Identify which cell holds the provided text, then report its [x, y] central coordinate. 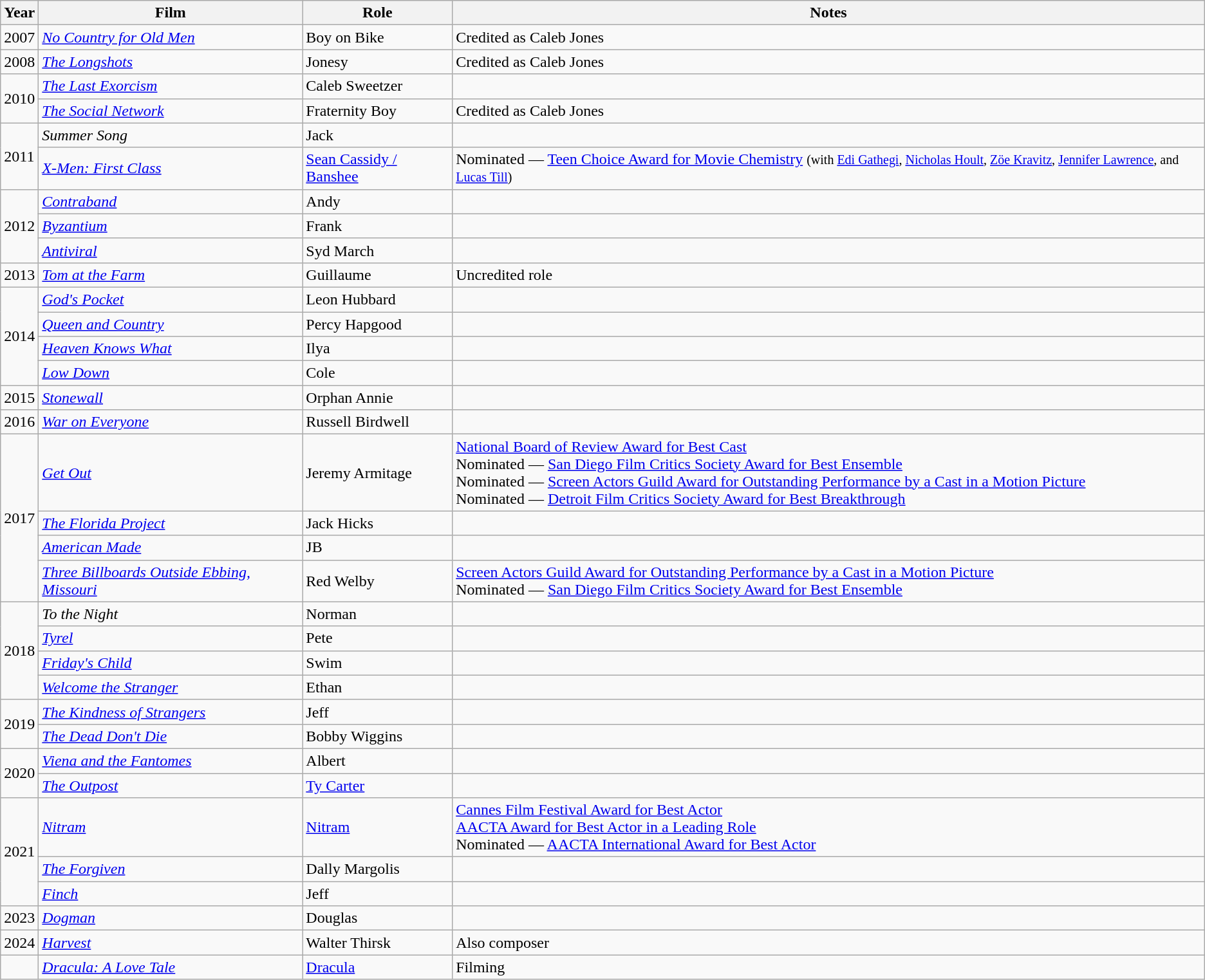
Syd March [377, 250]
2013 [19, 275]
2011 [19, 156]
Cole [377, 373]
Harvest [171, 943]
Also composer [829, 943]
Boy on Bike [377, 37]
The Florida Project [171, 523]
Percy Hapgood [377, 324]
Jonesy [377, 62]
2023 [19, 918]
Red Welby [377, 580]
Frank [377, 226]
War on Everyone [171, 422]
Dogman [171, 918]
2010 [19, 98]
Ty Carter [377, 786]
Screen Actors Guild Award for Outstanding Performance by a Cast in a Motion PictureNominated — San Diego Film Critics Society Award for Best Ensemble [829, 580]
Norman [377, 614]
2012 [19, 226]
Finch [171, 894]
Low Down [171, 373]
2024 [19, 943]
Nominated — Teen Choice Award for Movie Chemistry (with Edi Gathegi, Nicholas Hoult, Zöe Kravitz, Jennifer Lawrence, and Lucas Till) [829, 169]
Byzantium [171, 226]
X-Men: First Class [171, 169]
2015 [19, 398]
Albert [377, 761]
Russell Birdwell [377, 422]
Leon Hubbard [377, 299]
JB [377, 548]
Welcome the Stranger [171, 687]
Tom at the Farm [171, 275]
Antiviral [171, 250]
The Kindness of Strangers [171, 712]
2018 [19, 651]
The Outpost [171, 786]
Get Out [171, 472]
Jack [377, 135]
The Last Exorcism [171, 86]
Contraband [171, 201]
2017 [19, 518]
The Longshots [171, 62]
Fraternity Boy [377, 111]
2019 [19, 724]
Swim [377, 663]
Caleb Sweetzer [377, 86]
God's Pocket [171, 299]
Guillaume [377, 275]
Queen and Country [171, 324]
2016 [19, 422]
Ethan [377, 687]
2007 [19, 37]
Year [19, 13]
Uncredited role [829, 275]
Three Billboards Outside Ebbing, Missouri [171, 580]
Dracula: A Love Tale [171, 967]
Jeremy Armitage [377, 472]
Andy [377, 201]
Viena and the Fantomes [171, 761]
Cannes Film Festival Award for Best ActorAACTA Award for Best Actor in a Leading RoleNominated — AACTA International Award for Best Actor [829, 827]
2008 [19, 62]
2020 [19, 773]
Pete [377, 638]
Tyrel [171, 638]
American Made [171, 548]
The Dead Don't Die [171, 736]
Notes [829, 13]
Ilya [377, 349]
Heaven Knows What [171, 349]
Film [171, 13]
Sean Cassidy / Banshee [377, 169]
Bobby Wiggins [377, 736]
No Country for Old Men [171, 37]
Walter Thirsk [377, 943]
Role [377, 13]
Douglas [377, 918]
Dally Margolis [377, 869]
Orphan Annie [377, 398]
2021 [19, 852]
The Forgiven [171, 869]
Stonewall [171, 398]
Dracula [377, 967]
Filming [829, 967]
Jack Hicks [377, 523]
The Social Network [171, 111]
To the Night [171, 614]
Summer Song [171, 135]
Friday's Child [171, 663]
2014 [19, 336]
